Return the (X, Y) coordinate for the center point of the cell that contains the specified text.  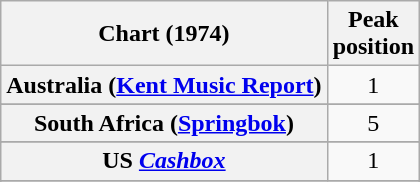
Australia (Kent Music Report) (164, 85)
5 (373, 123)
Peakposition (373, 34)
South Africa (Springbok) (164, 123)
Chart (1974) (164, 34)
US Cashbox (164, 161)
